Find where the given text appears and provide that cell's center as (x, y) coordinate. 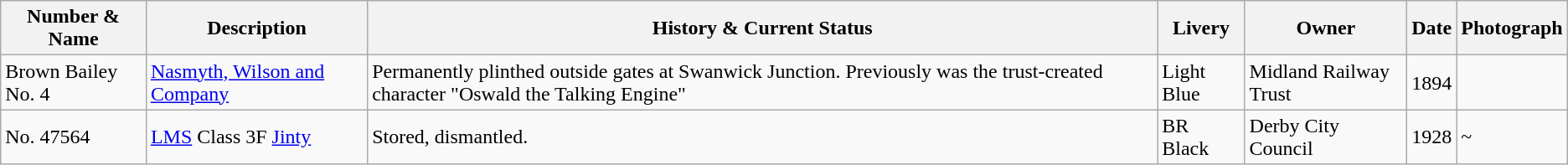
Midland Railway Trust (1326, 82)
No. 47564 (74, 137)
BR Black (1201, 137)
Brown Bailey No. 4 (74, 82)
History & Current Status (762, 28)
Permanently plinthed outside gates at Swanwick Junction. Previously was the trust-created character "Oswald the Talking Engine" (762, 82)
Nasmyth, Wilson and Company (256, 82)
Number & Name (74, 28)
Stored, dismantled. (762, 137)
1894 (1432, 82)
Light Blue (1201, 82)
LMS Class 3F Jinty (256, 137)
Description (256, 28)
Date (1432, 28)
1928 (1432, 137)
Owner (1326, 28)
Livery (1201, 28)
Photograph (1512, 28)
Derby City Council (1326, 137)
~ (1512, 137)
